For the text-containing cell, return its midpoint in (X, Y) coordinate format. 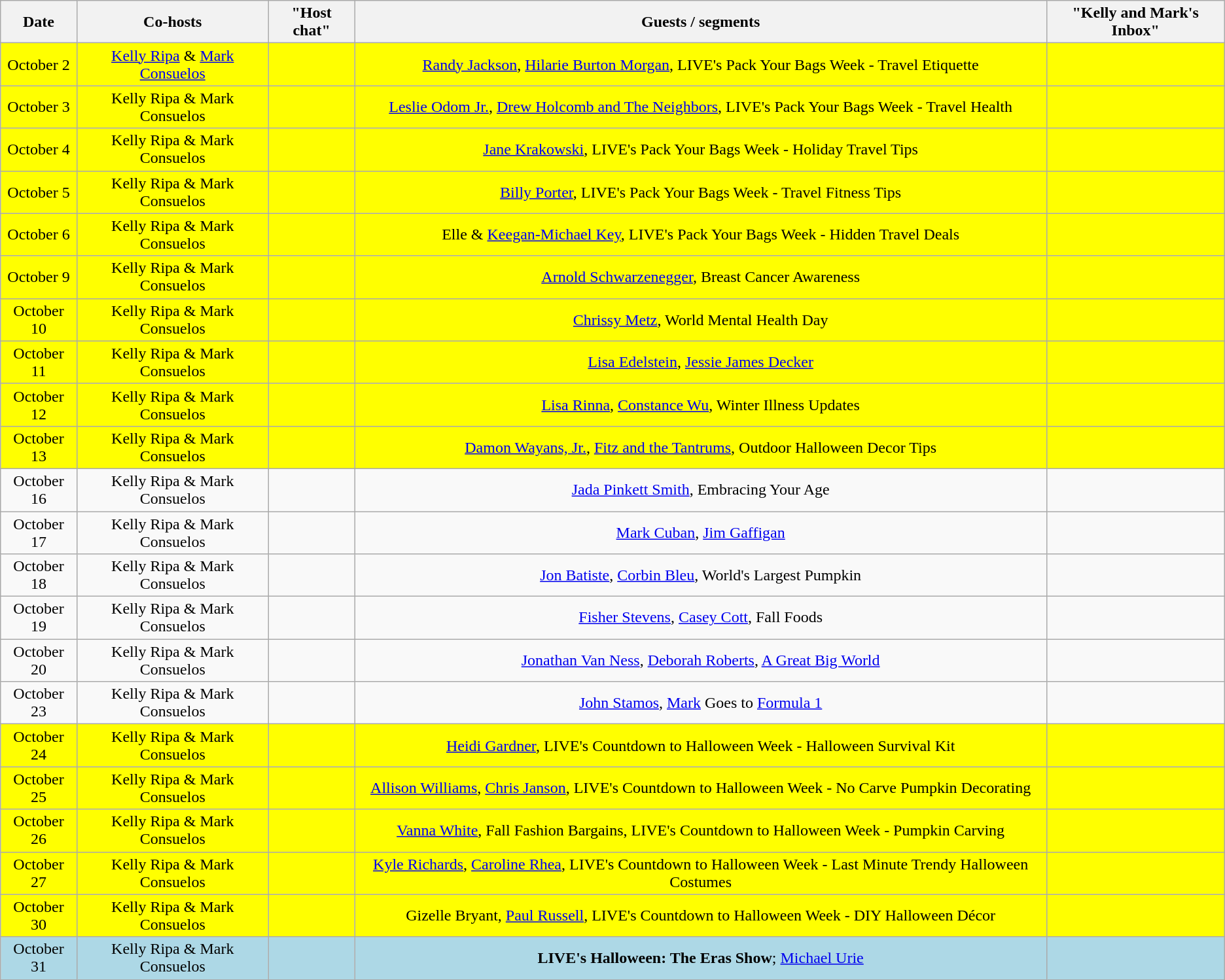
October 23 (39, 703)
Jon Batiste, Corbin Bleu, World's Largest Pumpkin (700, 576)
October 24 (39, 746)
Billy Porter, LIVE's Pack Your Bags Week - Travel Fitness Tips (700, 192)
October 13 (39, 447)
Jonathan Van Ness, Deborah Roberts, A Great Big World (700, 661)
Lisa Edelstein, Jessie James Decker (700, 362)
Allison Williams, Chris Janson, LIVE's Countdown to Halloween Week - No Carve Pumpkin Decorating (700, 788)
Arnold Schwarzenegger, Breast Cancer Awareness (700, 277)
Lisa Rinna, Constance Wu, Winter Illness Updates (700, 404)
October 31 (39, 958)
October 12 (39, 404)
October 27 (39, 873)
Mark Cuban, Jim Gaffigan (700, 533)
Gizelle Bryant, Paul Russell, LIVE's Countdown to Halloween Week - DIY Halloween Décor (700, 916)
Elle & Keegan-Michael Key, LIVE's Pack Your Bags Week - Hidden Travel Deals (700, 234)
October 19 (39, 618)
Heidi Gardner, LIVE's Countdown to Halloween Week - Halloween Survival Kit (700, 746)
John Stamos, Mark Goes to Formula 1 (700, 703)
Damon Wayans, Jr., Fitz and the Tantrums, Outdoor Halloween Decor Tips (700, 447)
Fisher Stevens, Casey Cott, Fall Foods (700, 618)
Leslie Odom Jr., Drew Holcomb and The Neighbors, LIVE's Pack Your Bags Week - Travel Health (700, 107)
October 18 (39, 576)
Randy Jackson, Hilarie Burton Morgan, LIVE's Pack Your Bags Week - Travel Etiquette (700, 64)
Kyle Richards, Caroline Rhea, LIVE's Countdown to Halloween Week - Last Minute Trendy Halloween Costumes (700, 873)
October 30 (39, 916)
October 16 (39, 489)
October 6 (39, 234)
October 10 (39, 319)
Co-hosts (173, 22)
October 20 (39, 661)
Jada Pinkett Smith, Embracing Your Age (700, 489)
Jane Krakowski, LIVE's Pack Your Bags Week - Holiday Travel Tips (700, 149)
October 25 (39, 788)
Date (39, 22)
October 11 (39, 362)
October 17 (39, 533)
October 26 (39, 831)
October 5 (39, 192)
October 9 (39, 277)
October 4 (39, 149)
LIVE's Halloween: The Eras Show; Michael Urie (700, 958)
Guests / segments (700, 22)
Chrissy Metz, World Mental Health Day (700, 319)
"Host chat" (311, 22)
October 3 (39, 107)
"Kelly and Mark's Inbox" (1135, 22)
Vanna White, Fall Fashion Bargains, LIVE's Countdown to Halloween Week - Pumpkin Carving (700, 831)
October 2 (39, 64)
